Find where the given text appears and provide that cell's center as (X, Y) coordinate. 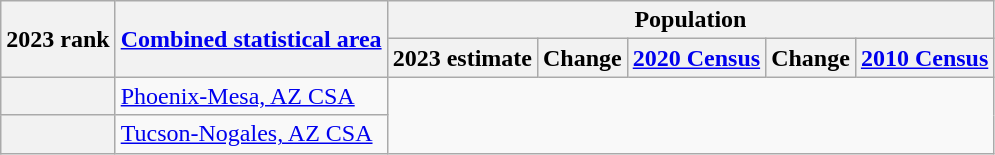
Combined statistical area (251, 39)
2023 estimate (462, 58)
Population (690, 20)
Tucson-Nogales, AZ CSA (251, 134)
2020 Census (696, 58)
2010 Census (924, 58)
Phoenix-Mesa, AZ CSA (251, 96)
2023 rank (58, 39)
